Locate the cell with the specified text and output its [x, y] center coordinate. 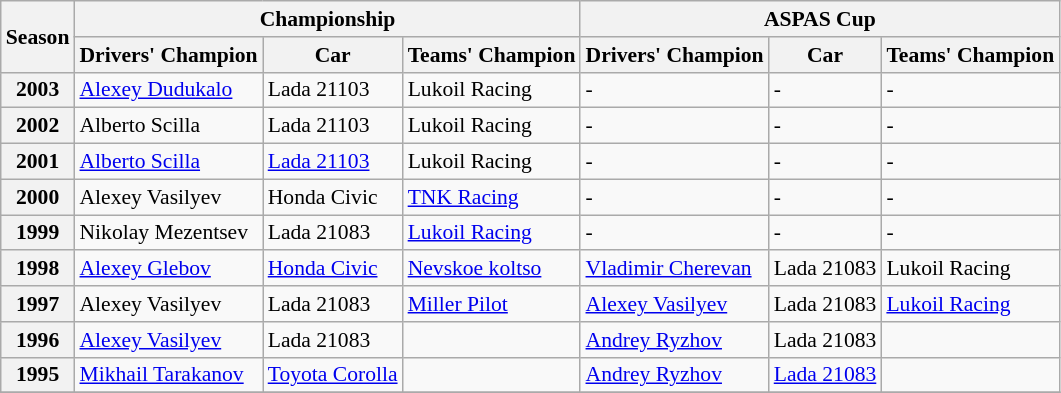
Nevskoe koltso [492, 269]
1999 [38, 233]
Championship [327, 19]
Alexey Dudukalo [168, 90]
Alexey Glebov [168, 269]
Nikolay Mezentsev [168, 233]
Mikhail Tarakanov [168, 375]
1997 [38, 304]
1996 [38, 340]
Season [38, 36]
1998 [38, 269]
TNK Racing [492, 197]
Toyota Corolla [333, 375]
Miller Pilot [492, 304]
2000 [38, 197]
2001 [38, 162]
Vladimir Cherevan [674, 269]
2003 [38, 90]
2002 [38, 126]
ASPAS Cup [820, 19]
1995 [38, 375]
